Locate the cell with the specified text and output its [X, Y] center coordinate. 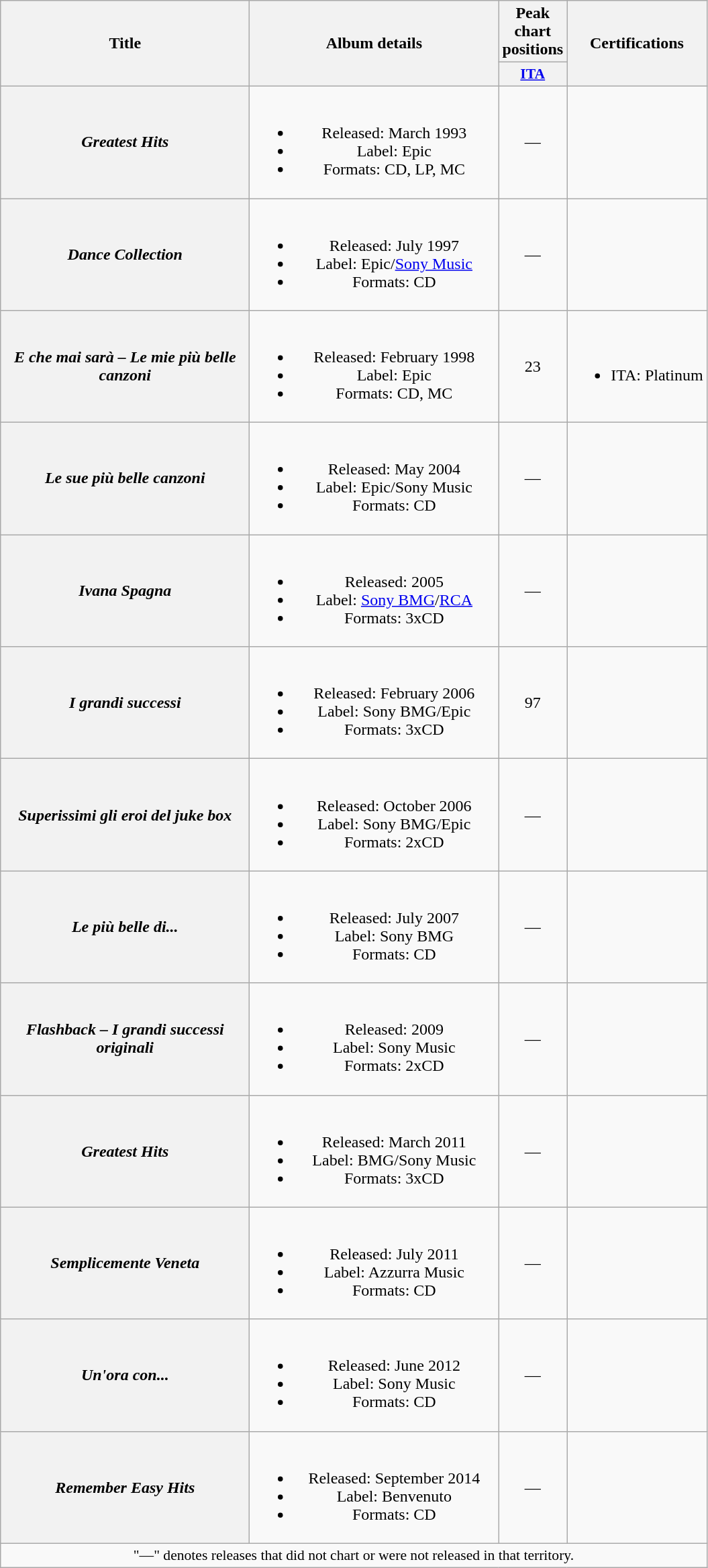
Superissimi gli eroi del juke box [125, 815]
Released: September 2014Label: BenvenutoFormats: CD [374, 1487]
Released: 2005Label: Sony BMG/RCAFormats: 3xCD [374, 590]
Released: March 1993Label: EpicFormats: CD, LP, MC [374, 142]
Flashback – I grandi successi originali [125, 1039]
Remember Easy Hits [125, 1487]
I grandi successi [125, 703]
23 [533, 366]
Title [125, 44]
Dance Collection [125, 255]
"—" denotes releases that did not chart or were not released in that territory. [354, 1555]
E che mai sarà – Le mie più belle canzoni [125, 366]
Le più belle di... [125, 927]
Album details [374, 44]
Le sue più belle canzoni [125, 479]
Released: May 2004Label: Epic/Sony MusicFormats: CD [374, 479]
Released: 2009Label: Sony MusicFormats: 2xCD [374, 1039]
Released: March 2011Label: BMG/Sony MusicFormats: 3xCD [374, 1151]
Released: July 2011Label: Azzurra MusicFormats: CD [374, 1263]
Released: February 1998Label: EpicFormats: CD, MC [374, 366]
Peak chart positions [533, 32]
Un'ora con... [125, 1375]
Released: July 2007Label: Sony BMGFormats: CD [374, 927]
97 [533, 703]
Released: October 2006Label: Sony BMG/EpicFormats: 2xCD [374, 815]
Released: June 2012Label: Sony MusicFormats: CD [374, 1375]
Released: February 2006Label: Sony BMG/EpicFormats: 3xCD [374, 703]
Semplicemente Veneta [125, 1263]
ITA: Platinum [637, 366]
Certifications [637, 44]
Released: July 1997Label: Epic/Sony MusicFormats: CD [374, 255]
ITA [533, 74]
Ivana Spagna [125, 590]
